Determine the [x, y] coordinate at the center of the cell enclosing the given text.  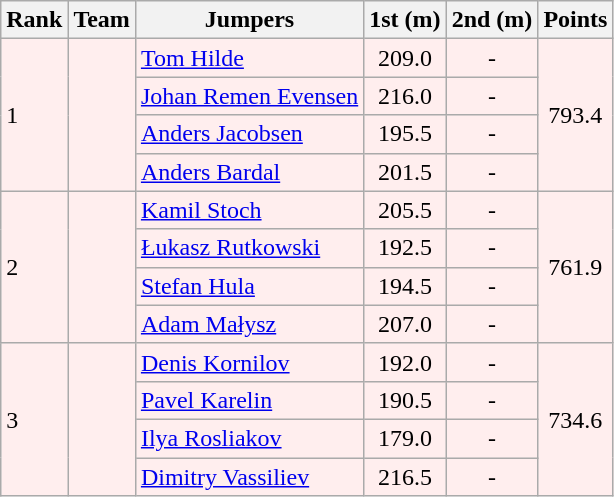
2nd (m) [492, 20]
Tom Hilde [249, 58]
3 [34, 419]
Adam Małysz [249, 324]
194.5 [405, 286]
Anders Bardal [249, 172]
Pavel Karelin [249, 400]
1 [34, 115]
190.5 [405, 400]
Jumpers [249, 20]
1st (m) [405, 20]
Dimitry Vassiliev [249, 477]
Kamil Stoch [249, 210]
207.0 [405, 324]
2 [34, 267]
Rank [34, 20]
192.5 [405, 248]
209.0 [405, 58]
Łukasz Rutkowski [249, 248]
Ilya Rosliakov [249, 438]
Team [102, 20]
734.6 [576, 419]
201.5 [405, 172]
179.0 [405, 438]
761.9 [576, 267]
192.0 [405, 362]
Johan Remen Evensen [249, 96]
Anders Jacobsen [249, 134]
205.5 [405, 210]
Stefan Hula [249, 286]
Points [576, 20]
195.5 [405, 134]
Denis Kornilov [249, 362]
793.4 [576, 115]
216.5 [405, 477]
216.0 [405, 96]
